Determine the [X, Y] coordinate at the center of the cell enclosing the given text.  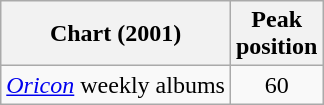
Chart (2001) [116, 34]
Oricon weekly albums [116, 85]
Peakposition [276, 34]
60 [276, 85]
